From the cell containing the given text, extract its center point as [x, y] coordinate. 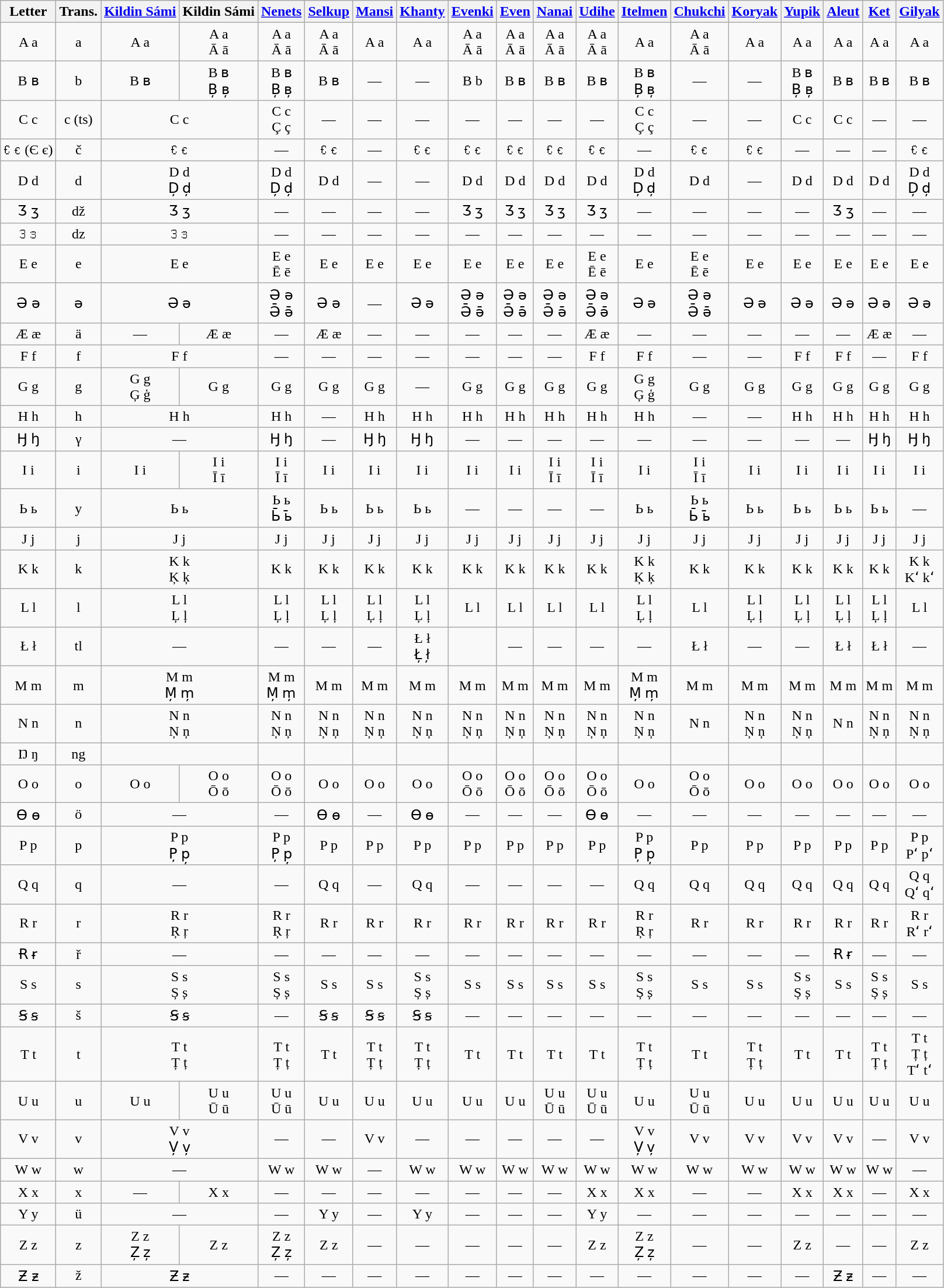
Even [515, 12]
Nanai [554, 12]
Q qQʻ qʻ [919, 885]
t [78, 1054]
z [78, 1245]
Ꞓ ꞓ (Є є) [28, 150]
d [78, 180]
Yupik [803, 12]
o [78, 784]
ü [78, 1214]
ř [78, 954]
tl [78, 646]
ə [78, 303]
T tȚ țTʻ tʻ [919, 1054]
Gilyak [919, 12]
p [78, 845]
g [78, 386]
č [78, 150]
Selkup [329, 12]
Itelmen [644, 12]
k [78, 569]
K kKʻ kʻ [919, 569]
P pPʻ pʻ [919, 845]
Ł łŁ̦ ł̦ [422, 646]
Nenets [281, 12]
Koryak [755, 12]
ä [78, 334]
b [78, 81]
Trans. [78, 12]
Chukchi [700, 12]
w [78, 1169]
c (ts) [78, 119]
Ket [880, 12]
u [78, 1101]
j [78, 539]
y [78, 508]
γ [78, 439]
q [78, 885]
Khanty [422, 12]
Evenki [472, 12]
Ŋ ŋ [28, 754]
dz [78, 234]
e [78, 264]
B b [472, 81]
r [78, 923]
dž [78, 212]
ng [78, 754]
m [78, 685]
Mansi [375, 12]
Udihe [597, 12]
s [78, 985]
f [78, 356]
x [78, 1192]
a [78, 42]
v [78, 1140]
l [78, 608]
ž [78, 1276]
Letter [28, 12]
Aleut [844, 12]
š [78, 1016]
i [78, 470]
R rRʻ rʻ [919, 923]
ö [78, 815]
n [78, 723]
h [78, 417]
